For the text-containing cell, return its midpoint in [x, y] coordinate format. 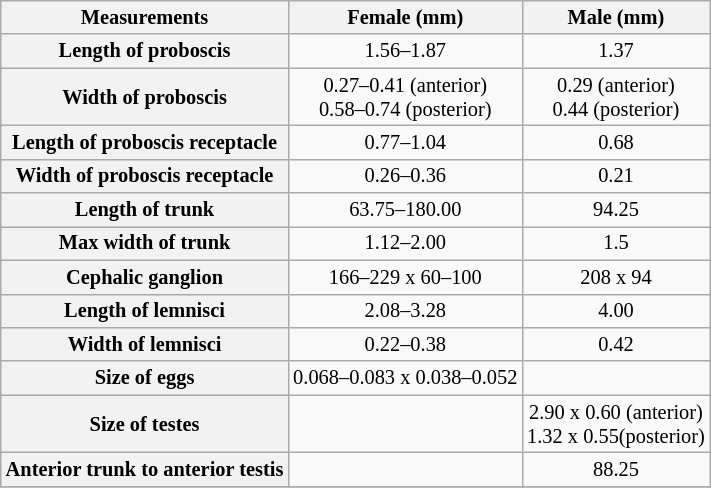
1.12–2.00 [405, 243]
0.42 [616, 344]
Size of eggs [145, 378]
0.68 [616, 142]
Length of proboscis receptacle [145, 142]
0.068–0.083 x 0.038–0.052 [405, 378]
208 x 94 [616, 277]
0.29 (anterior)0.44 (posterior) [616, 97]
Anterior trunk to anterior testis [145, 469]
Female (mm) [405, 17]
0.77–1.04 [405, 142]
88.25 [616, 469]
Width of proboscis receptacle [145, 176]
0.26–0.36 [405, 176]
1.56–1.87 [405, 51]
166–229 x 60–100 [405, 277]
63.75–180.00 [405, 210]
0.21 [616, 176]
2.90 x 0.60 (anterior)1.32 x 0.55(posterior) [616, 424]
94.25 [616, 210]
0.27–0.41 (anterior)0.58–0.74 (posterior) [405, 97]
Width of lemnisci [145, 344]
4.00 [616, 311]
Size of testes [145, 424]
Male (mm) [616, 17]
Length of lemnisci [145, 311]
Length of proboscis [145, 51]
0.22–0.38 [405, 344]
1.5 [616, 243]
2.08–3.28 [405, 311]
Cephalic ganglion [145, 277]
Length of trunk [145, 210]
1.37 [616, 51]
Max width of trunk [145, 243]
Measurements [145, 17]
Width of proboscis [145, 97]
